Extract the [X, Y] coordinate from the center of the cell holding the provided text.  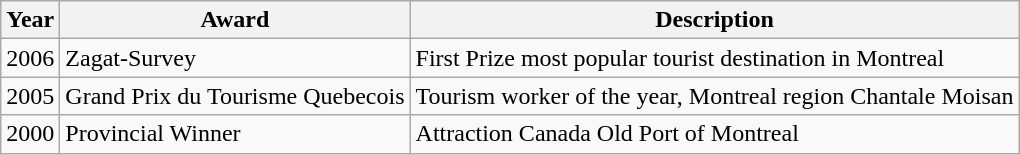
Description [714, 20]
Grand Prix du Tourisme Quebecois [235, 96]
Provincial Winner [235, 134]
Year [30, 20]
Attraction Canada Old Port of Montreal [714, 134]
2005 [30, 96]
First Prize most popular tourist destination in Montreal [714, 58]
2000 [30, 134]
Award [235, 20]
2006 [30, 58]
Tourism worker of the year, Montreal region Chantale Moisan [714, 96]
Zagat-Survey [235, 58]
